For the text-containing cell, return its midpoint in (X, Y) coordinate format. 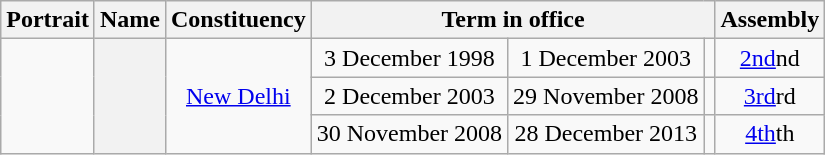
30 November 2008 (409, 134)
29 November 2008 (606, 96)
3rdrd (770, 96)
4thth (770, 134)
2 December 2003 (409, 96)
Term in office (513, 20)
1 December 2003 (606, 58)
28 December 2013 (606, 134)
2ndnd (770, 58)
3 December 1998 (409, 58)
Constituency (238, 20)
New Delhi (238, 96)
Portrait (48, 20)
Name (130, 20)
Assembly (770, 20)
